Capture the cell that displays the provided text and extract its [x, y] central coordinate. 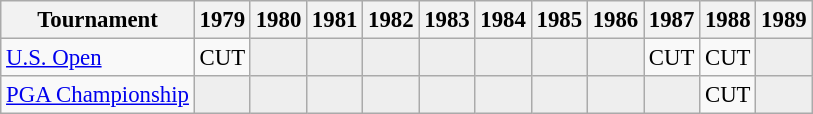
1980 [278, 20]
1989 [784, 20]
U.S. Open [98, 58]
1987 [672, 20]
1986 [615, 20]
Tournament [98, 20]
1982 [391, 20]
1988 [728, 20]
1984 [503, 20]
PGA Championship [98, 95]
1979 [222, 20]
1985 [559, 20]
1981 [335, 20]
1983 [447, 20]
